Find where the given text appears and provide that cell's center as [x, y] coordinate. 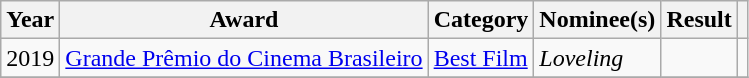
Grande Prêmio do Cinema Brasileiro [244, 58]
Best Film [481, 58]
Nominee(s) [598, 20]
2019 [30, 58]
Category [481, 20]
Loveling [598, 58]
Result [699, 20]
Award [244, 20]
Year [30, 20]
